Find where the given text appears and provide that cell's center as [x, y] coordinate. 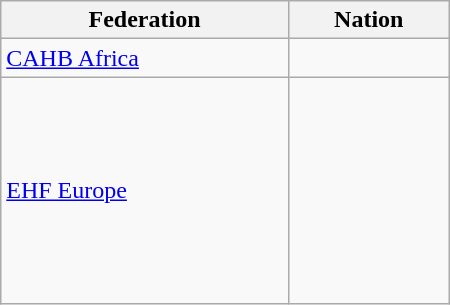
CAHB Africa [145, 58]
Nation [368, 20]
EHF Europe [145, 190]
Federation [145, 20]
